Capture the cell that displays the provided text and extract its (X, Y) central coordinate. 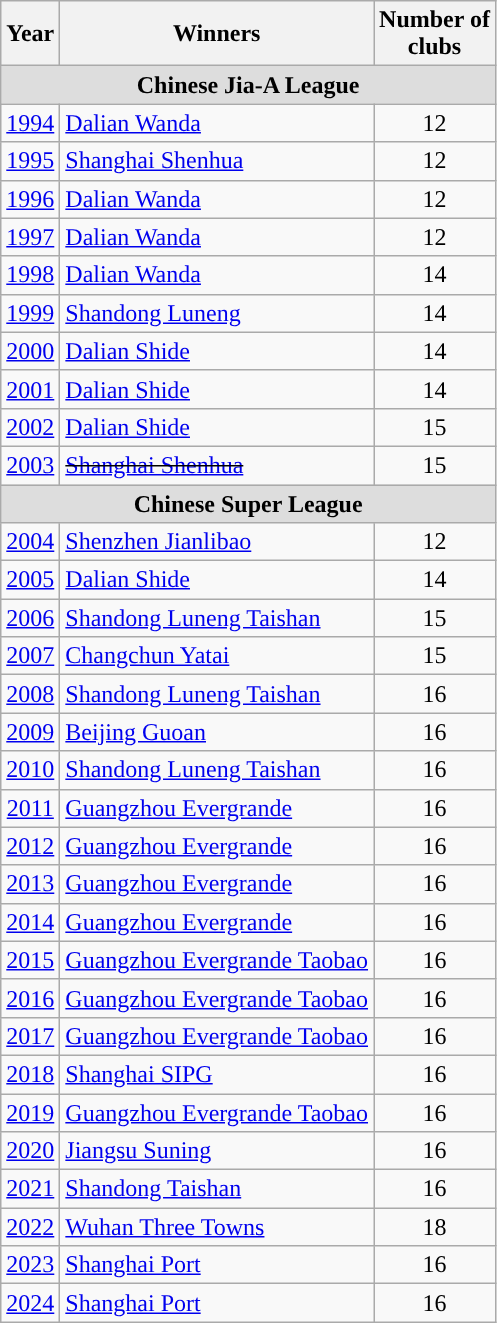
2002 (30, 427)
2009 (30, 732)
1999 (30, 313)
2011 (30, 808)
2006 (30, 618)
2013 (30, 884)
2005 (30, 580)
Winners (217, 34)
Jiangsu Suning (217, 1151)
Changchun Yatai (217, 656)
2019 (30, 1113)
Shandong Luneng (217, 313)
18 (435, 1227)
2007 (30, 656)
Shenzhen Jianlibao (217, 542)
Shandong Taishan (217, 1189)
2015 (30, 960)
1997 (30, 237)
Chinese Super League (248, 503)
Year (30, 34)
2020 (30, 1151)
Number ofclubs (435, 34)
Chinese Jia-A League (248, 85)
2024 (30, 1303)
2008 (30, 694)
2017 (30, 1036)
1996 (30, 199)
2016 (30, 998)
Wuhan Three Towns (217, 1227)
2021 (30, 1189)
2000 (30, 351)
1998 (30, 275)
2014 (30, 922)
2001 (30, 389)
Shanghai SIPG (217, 1074)
2003 (30, 465)
1995 (30, 161)
Beijing Guoan (217, 732)
2012 (30, 846)
2023 (30, 1265)
1994 (30, 123)
2004 (30, 542)
2010 (30, 770)
2022 (30, 1227)
2018 (30, 1074)
